Scan for the cell matching the given text and deliver its [X, Y] coordinate at center. 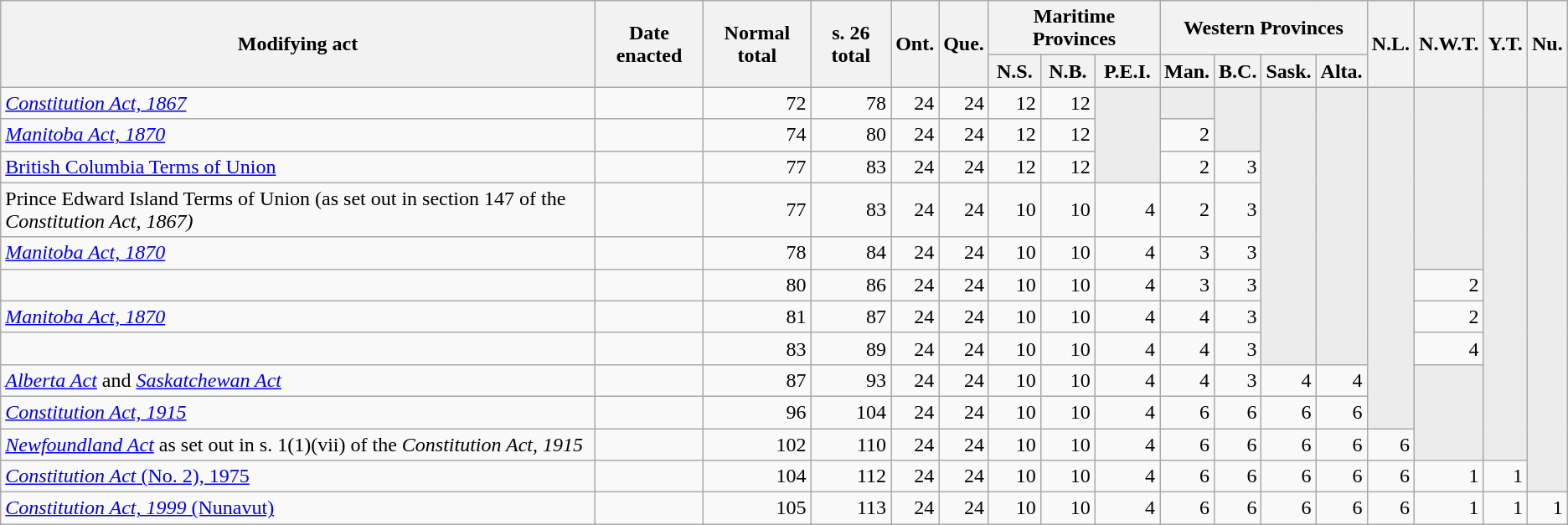
N.W.T. [1449, 44]
P.E.I. [1127, 71]
Date enacted [648, 44]
Maritime Provinces [1074, 28]
Western Provinces [1263, 28]
Que. [964, 44]
Alberta Act and Saskatchewan Act [298, 380]
Modifying act [298, 44]
74 [757, 135]
Ont. [915, 44]
N.L. [1390, 44]
102 [757, 445]
113 [851, 508]
72 [757, 103]
s. 26 total [851, 44]
N.S. [1014, 71]
Constitution Act (No. 2), 1975 [298, 476]
93 [851, 380]
Man. [1186, 71]
105 [757, 508]
112 [851, 476]
B.C. [1238, 71]
Sask. [1288, 71]
84 [851, 253]
Prince Edward Island Terms of Union (as set out in section 147 of the Constitution Act, 1867) [298, 209]
Alta. [1342, 71]
Newfoundland Act as set out in s. 1(1)(vii) of the Constitution Act, 1915 [298, 445]
Nu. [1547, 44]
96 [757, 412]
110 [851, 445]
N.B. [1067, 71]
Normal total [757, 44]
86 [851, 285]
Constitution Act, 1915 [298, 412]
Constitution Act, 1999 (Nunavut) [298, 508]
81 [757, 317]
89 [851, 348]
British Columbia Terms of Union [298, 167]
Constitution Act, 1867 [298, 103]
Y.T. [1505, 44]
